Return the [X, Y] coordinate for the center point of the cell that contains the specified text.  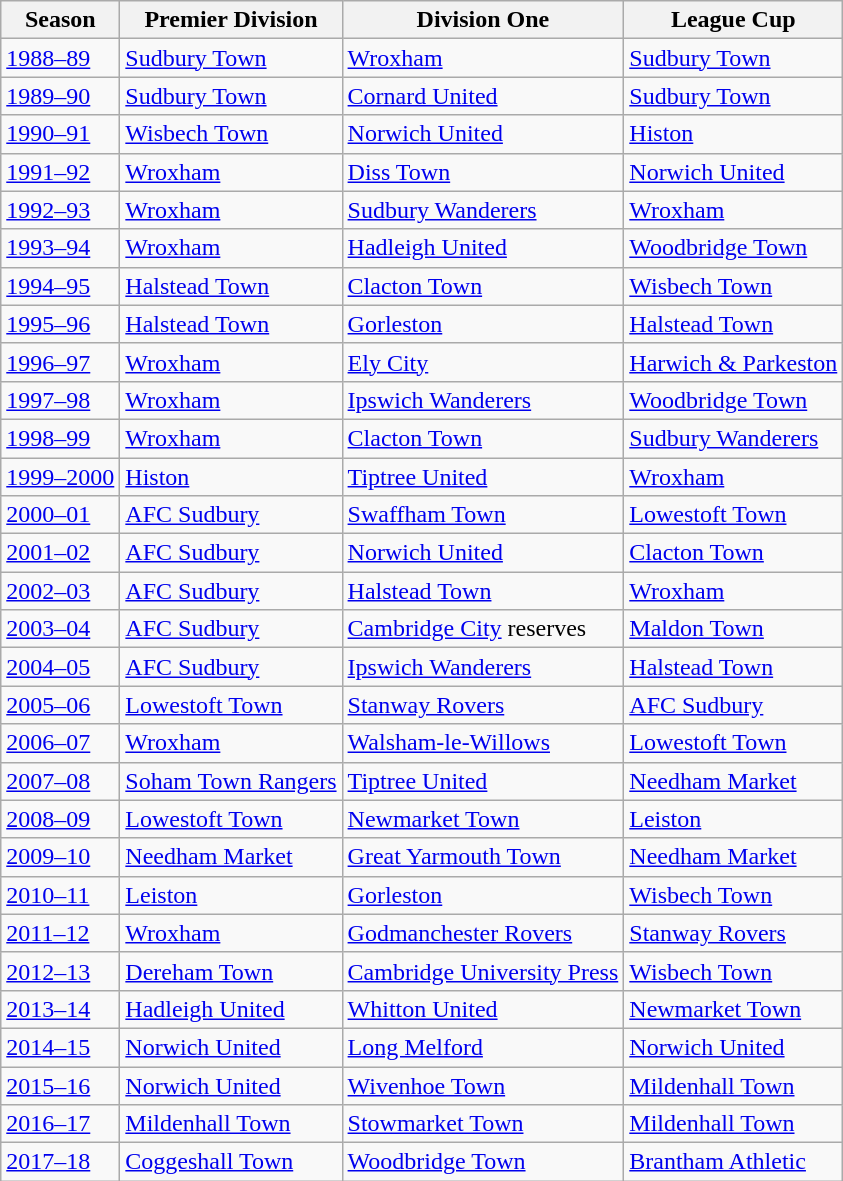
Diss Town [483, 172]
Maldon Town [734, 629]
Long Melford [483, 1047]
2007–08 [60, 781]
Ely City [483, 362]
1991–92 [60, 172]
1995–96 [60, 324]
Cambridge City reserves [483, 629]
2017–18 [60, 1162]
2005–06 [60, 705]
1998–99 [60, 438]
1994–95 [60, 286]
2002–03 [60, 591]
Premier Division [231, 20]
1996–97 [60, 362]
Season [60, 20]
2013–14 [60, 1009]
Soham Town Rangers [231, 781]
2004–05 [60, 667]
Stowmarket Town [483, 1124]
2009–10 [60, 857]
2001–02 [60, 553]
1990–91 [60, 134]
1999–2000 [60, 477]
Harwich & Parkeston [734, 362]
1992–93 [60, 210]
2006–07 [60, 743]
2011–12 [60, 933]
2003–04 [60, 629]
1997–98 [60, 400]
Division One [483, 20]
Swaffham Town [483, 515]
2012–13 [60, 971]
Godmanchester Rovers [483, 933]
2016–17 [60, 1124]
Brantham Athletic [734, 1162]
2000–01 [60, 515]
1988–89 [60, 58]
2014–15 [60, 1047]
Coggeshall Town [231, 1162]
1993–94 [60, 248]
Wivenhoe Town [483, 1085]
Cornard United [483, 96]
Dereham Town [231, 971]
Whitton United [483, 1009]
Walsham-le-Willows [483, 743]
2015–16 [60, 1085]
2008–09 [60, 819]
Cambridge University Press [483, 971]
1989–90 [60, 96]
2010–11 [60, 895]
Great Yarmouth Town [483, 857]
League Cup [734, 20]
